Locate the cell with the specified text and output its [x, y] center coordinate. 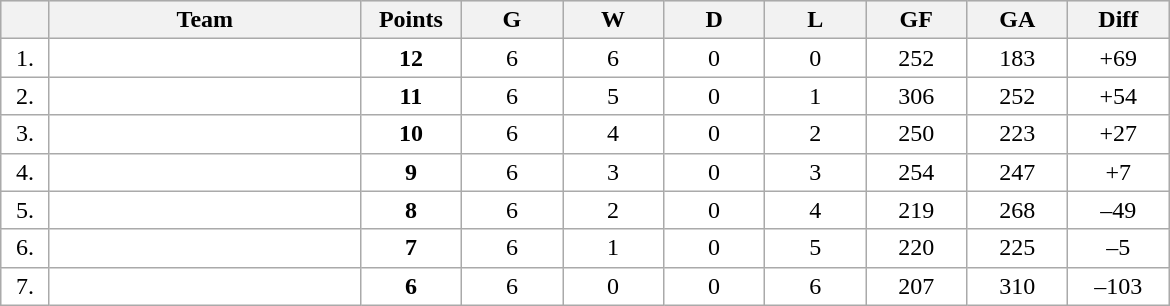
5. [26, 210]
GA [1018, 20]
L [816, 20]
223 [1018, 134]
8 [410, 210]
+27 [1118, 134]
220 [916, 248]
–103 [1118, 286]
4. [26, 172]
219 [916, 210]
–49 [1118, 210]
225 [1018, 248]
11 [410, 96]
W [612, 20]
G [512, 20]
Team [204, 20]
+69 [1118, 58]
310 [1018, 286]
9 [410, 172]
1. [26, 58]
10 [410, 134]
Points [410, 20]
+54 [1118, 96]
7. [26, 286]
268 [1018, 210]
–5 [1118, 248]
207 [916, 286]
Diff [1118, 20]
+7 [1118, 172]
250 [916, 134]
6. [26, 248]
7 [410, 248]
2. [26, 96]
3. [26, 134]
D [714, 20]
247 [1018, 172]
12 [410, 58]
183 [1018, 58]
306 [916, 96]
254 [916, 172]
GF [916, 20]
